Scan for the cell matching the given text and deliver its (X, Y) coordinate at center. 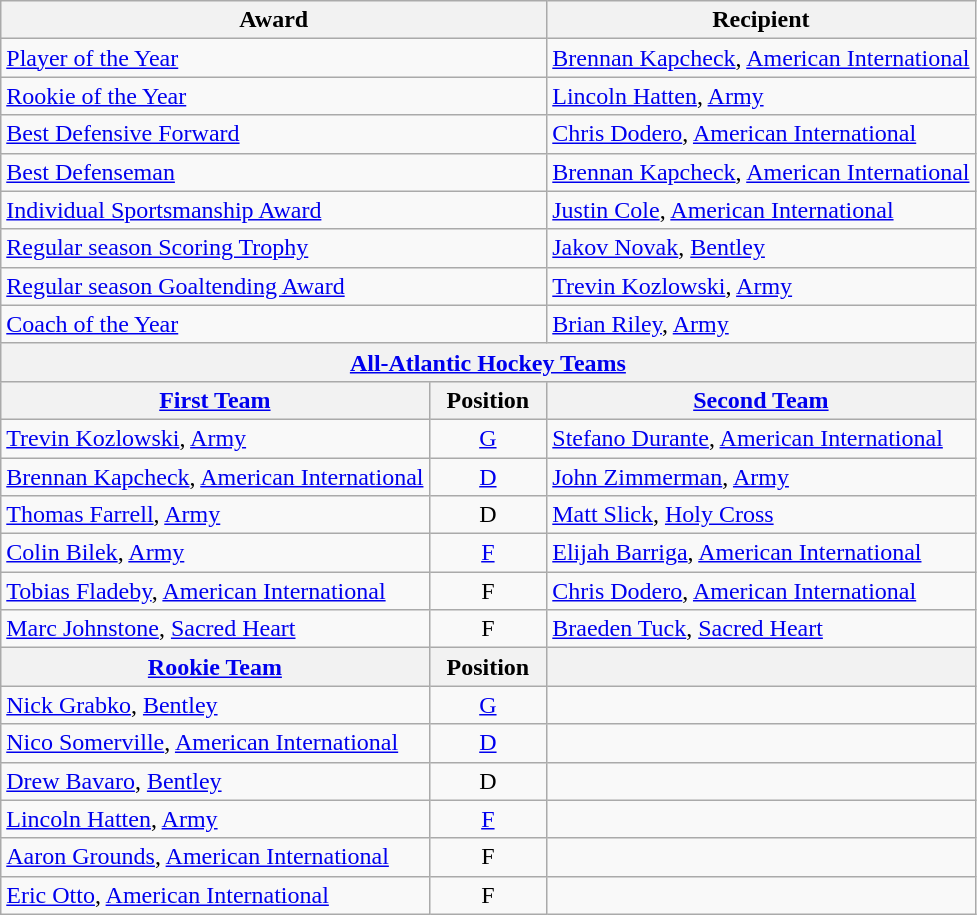
Drew Bavaro, Bentley (215, 781)
Player of the Year (274, 58)
Aaron Grounds, American International (215, 857)
Rookie of the Year (274, 96)
Nick Grabko, Bentley (215, 705)
Brian Riley, Army (761, 324)
Regular season Scoring Trophy (274, 248)
Best Defenseman (274, 172)
Stefano Durante, American International (761, 438)
Elijah Barriga, American International (761, 553)
Second Team (761, 400)
Best Defensive Forward (274, 134)
Marc Johnstone, Sacred Heart (215, 629)
All-Atlantic Hockey Teams (488, 362)
First Team (215, 400)
Recipient (761, 20)
John Zimmerman, Army (761, 477)
Eric Otto, American International (215, 895)
Jakov Novak, Bentley (761, 248)
Tobias Fladeby, American International (215, 591)
Nico Somerville, American International (215, 743)
Justin Cole, American International (761, 210)
Thomas Farrell, Army (215, 515)
Individual Sportsmanship Award (274, 210)
Rookie Team (215, 667)
Regular season Goaltending Award (274, 286)
Braeden Tuck, Sacred Heart (761, 629)
Award (274, 20)
Colin Bilek, Army (215, 553)
Coach of the Year (274, 324)
Matt Slick, Holy Cross (761, 515)
